Locate the cell with the specified text and output its [x, y] center coordinate. 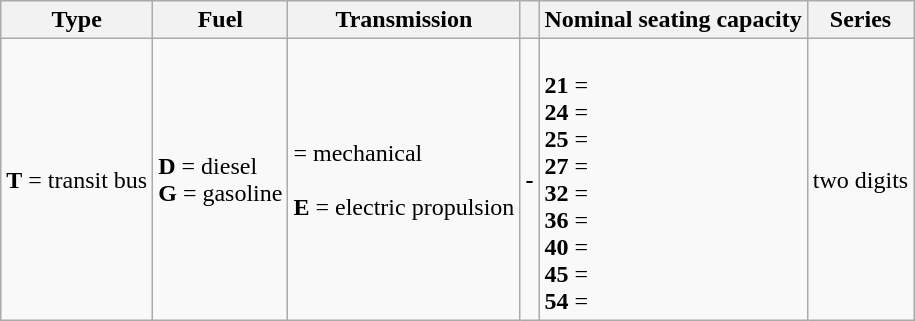
Nominal seating capacity [673, 20]
Fuel [220, 20]
Series [860, 20]
two digits [860, 180]
Transmission [404, 20]
T = transit bus [77, 180]
= mechanicalE = electric propulsion [404, 180]
Type [77, 20]
D = dieselG = gasoline [220, 180]
- [530, 180]
21 = 24 = 25 = 27 = 32 = 36 = 40 = 45 = 54 = [673, 180]
